Extract the (X, Y) coordinate from the center of the cell holding the provided text.  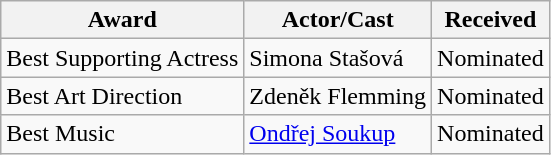
Actor/Cast (338, 20)
Award (122, 20)
Ondřej Soukup (338, 134)
Zdeněk Flemming (338, 96)
Best Music (122, 134)
Simona Stašová (338, 58)
Best Supporting Actress (122, 58)
Best Art Direction (122, 96)
Received (491, 20)
